For the text-containing cell, return its midpoint in [x, y] coordinate format. 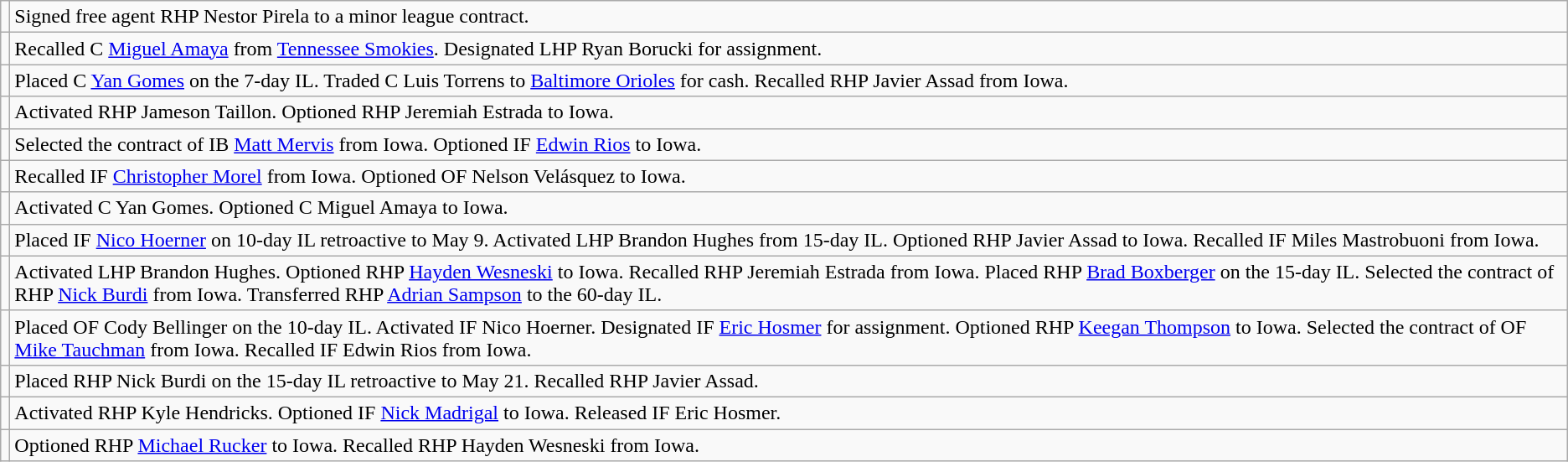
Activated C Yan Gomes. Optioned C Miguel Amaya to Iowa. [789, 208]
Activated RHP Jameson Taillon. Optioned RHP Jeremiah Estrada to Iowa. [789, 112]
Signed free agent RHP Nestor Pirela to a minor league contract. [789, 17]
Recalled IF Christopher Morel from Iowa. Optioned OF Nelson Velásquez to Iowa. [789, 176]
Recalled C Miguel Amaya from Tennessee Smokies. Designated LHP Ryan Borucki for assignment. [789, 49]
Optioned RHP Michael Rucker to Iowa. Recalled RHP Hayden Wesneski from Iowa. [789, 445]
Activated RHP Kyle Hendricks. Optioned IF Nick Madrigal to Iowa. Released IF Eric Hosmer. [789, 413]
Selected the contract of IB Matt Mervis from Iowa. Optioned IF Edwin Rios to Iowa. [789, 144]
Placed C Yan Gomes on the 7-day IL. Traded C Luis Torrens to Baltimore Orioles for cash. Recalled RHP Javier Assad from Iowa. [789, 80]
Placed RHP Nick Burdi on the 15-day IL retroactive to May 21. Recalled RHP Javier Assad. [789, 381]
